Locate the cell with the specified text and output its (X, Y) center coordinate. 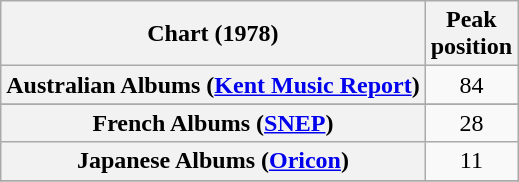
French Albums (SNEP) (213, 123)
11 (471, 161)
Japanese Albums (Oricon) (213, 161)
28 (471, 123)
Chart (1978) (213, 34)
Peakposition (471, 34)
Australian Albums (Kent Music Report) (213, 85)
84 (471, 85)
